Scan for the cell matching the given text and deliver its [X, Y] coordinate at center. 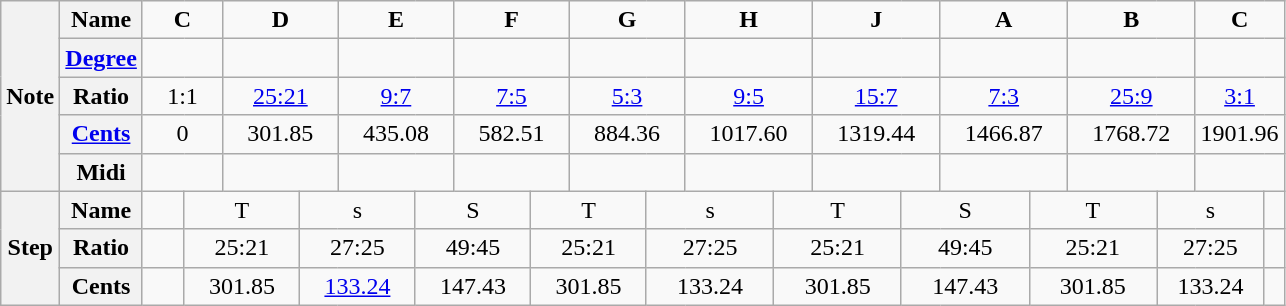
5:3 [627, 96]
1319.44 [876, 134]
7:5 [512, 96]
1:1 [182, 96]
9:5 [749, 96]
0 [182, 134]
Note [30, 96]
Degree [102, 58]
435.08 [396, 134]
B [1132, 20]
F [512, 20]
A [1004, 20]
7:3 [1004, 96]
Midi [102, 172]
1768.72 [1132, 134]
1466.87 [1004, 134]
884.36 [627, 134]
3:1 [1240, 96]
582.51 [512, 134]
J [876, 20]
G [627, 20]
H [749, 20]
25:9 [1132, 96]
9:7 [396, 96]
Step [30, 248]
D [281, 20]
15:7 [876, 96]
1017.60 [749, 134]
1901.96 [1240, 134]
E [396, 20]
